Locate the cell with the specified text and output its (x, y) center coordinate. 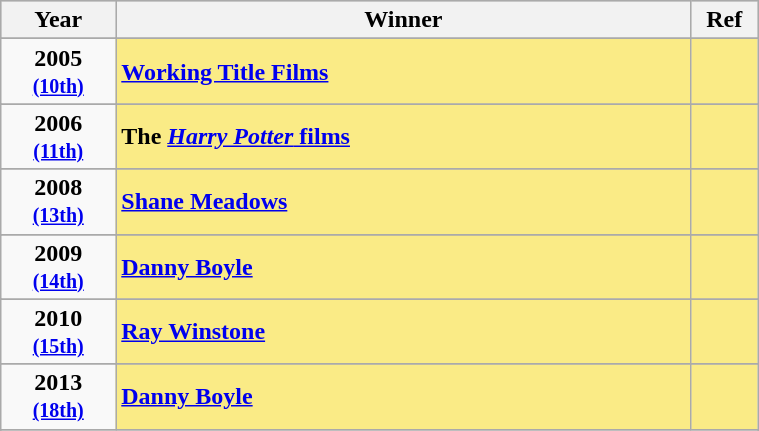
2013 (18th) (58, 396)
2008 (13th) (58, 202)
2006 (11th) (58, 136)
Shane Meadows (404, 202)
2009 (14th) (58, 266)
Ray Winstone (404, 332)
2005 (10th) (58, 72)
Working Title Films (404, 72)
2010 (15th) (58, 332)
Year (58, 20)
Winner (404, 20)
Ref (724, 20)
The Harry Potter films (404, 136)
